For the text-containing cell, return its midpoint in [X, Y] coordinate format. 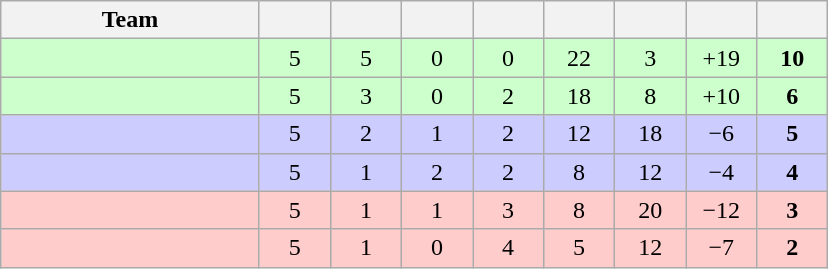
10 [792, 58]
6 [792, 96]
−7 [722, 248]
+10 [722, 96]
−12 [722, 210]
−6 [722, 134]
+19 [722, 58]
20 [650, 210]
Team [130, 20]
22 [580, 58]
−4 [722, 172]
